Search for the cell housing the specified text and yield its (x, y) center coordinate. 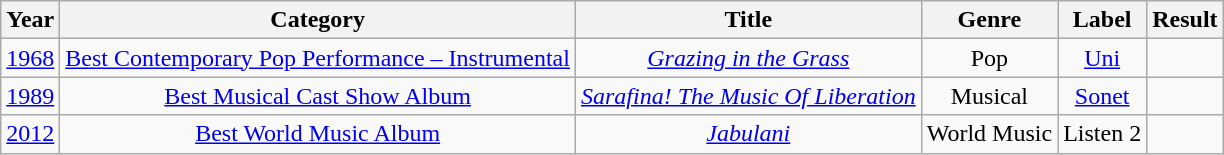
Best Contemporary Pop Performance – Instrumental (318, 58)
Result (1185, 20)
Musical (989, 96)
1989 (30, 96)
Sonet (1102, 96)
Title (748, 20)
Grazing in the Grass (748, 58)
Pop (989, 58)
Jabulani (748, 134)
World Music (989, 134)
1968 (30, 58)
Best Musical Cast Show Album (318, 96)
Uni (1102, 58)
2012 (30, 134)
Genre (989, 20)
Category (318, 20)
Listen 2 (1102, 134)
Label (1102, 20)
Year (30, 20)
Sarafina! The Music Of Liberation (748, 96)
Best World Music Album (318, 134)
